Capture the cell that displays the provided text and extract its [x, y] central coordinate. 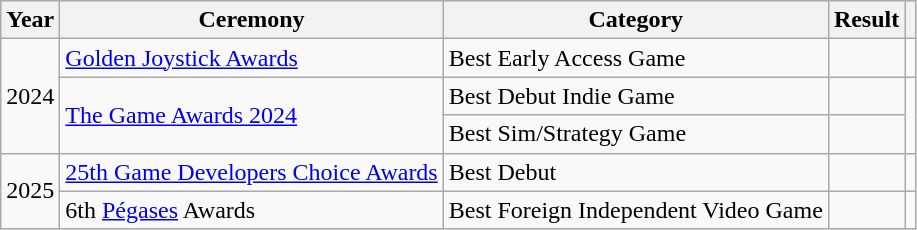
6th Pégases Awards [252, 210]
2025 [30, 191]
Best Debut Indie Game [636, 96]
Best Debut [636, 172]
Best Early Access Game [636, 58]
Result [866, 20]
Category [636, 20]
2024 [30, 96]
Golden Joystick Awards [252, 58]
Best Foreign Independent Video Game [636, 210]
25th Game Developers Choice Awards [252, 172]
Ceremony [252, 20]
Year [30, 20]
The Game Awards 2024 [252, 115]
Best Sim/Strategy Game [636, 134]
